Locate the cell with the specified text and output its [X, Y] center coordinate. 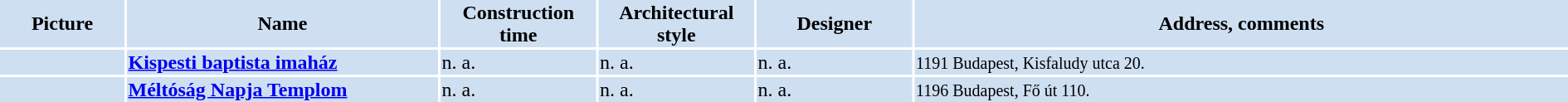
Address, comments [1241, 23]
Designer [835, 23]
Kispesti baptista imaház [282, 62]
1196 Budapest, Fő út 110. [1241, 90]
Name [282, 23]
1191 Budapest, Kisfaludy utca 20. [1241, 62]
Architectural style [677, 23]
Construction time [519, 23]
Méltóság Napja Templom [282, 90]
Picture [62, 23]
